Detect which cell encompasses the target text, then output its (x, y) center coordinate. 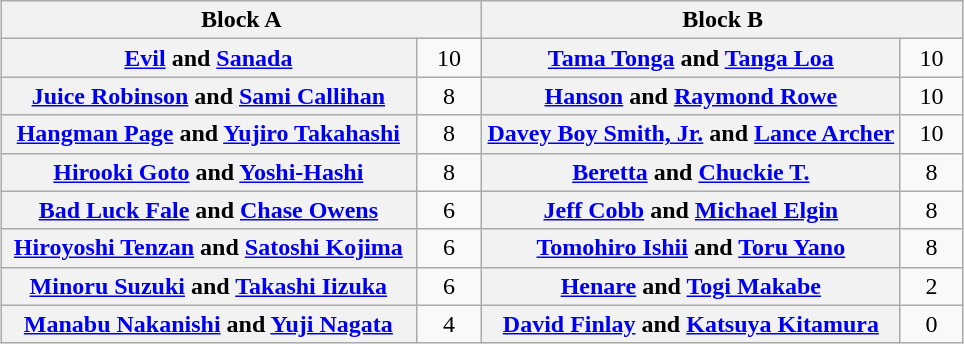
Jeff Cobb and Michael Elgin (691, 210)
Tomohiro Ishii and Toru Yano (691, 248)
Tama Tonga and Tanga Loa (691, 58)
0 (932, 324)
Bad Luck Fale and Chase Owens (208, 210)
2 (932, 286)
Davey Boy Smith, Jr. and Lance Archer (691, 134)
Hanson and Raymond Rowe (691, 96)
Manabu Nakanishi and Yuji Nagata (208, 324)
Evil and Sanada (208, 58)
Hiroyoshi Tenzan and Satoshi Kojima (208, 248)
Beretta and Chuckie T. (691, 172)
Henare and Togi Makabe (691, 286)
Block B (722, 20)
Hangman Page and Yujiro Takahashi (208, 134)
Juice Robinson and Sami Callihan (208, 96)
Hirooki Goto and Yoshi-Hashi (208, 172)
Minoru Suzuki and Takashi Iizuka (208, 286)
Block A (242, 20)
4 (449, 324)
David Finlay and Katsuya Kitamura (691, 324)
